Identify which cell holds the provided text, then report its (x, y) central coordinate. 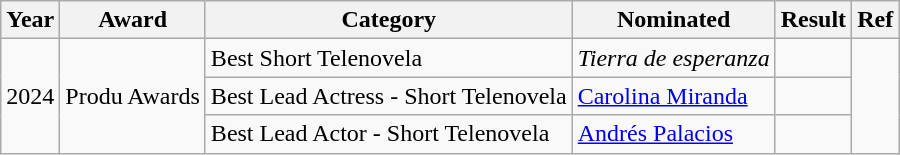
Best Lead Actor - Short Telenovela (388, 134)
Result (813, 20)
Carolina Miranda (674, 96)
Ref (876, 20)
Produ Awards (133, 96)
2024 (30, 96)
Nominated (674, 20)
Year (30, 20)
Tierra de esperanza (674, 58)
Best Short Telenovela (388, 58)
Andrés Palacios (674, 134)
Award (133, 20)
Category (388, 20)
Best Lead Actress - Short Telenovela (388, 96)
